Determine the (x, y) coordinate at the center of the cell enclosing the given text.  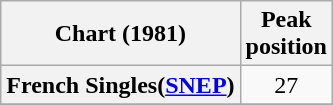
French Singles(SNEP) (120, 85)
Peakposition (286, 34)
27 (286, 85)
Chart (1981) (120, 34)
